Provide the (x, y) coordinate of the cell's center where the given text is located.  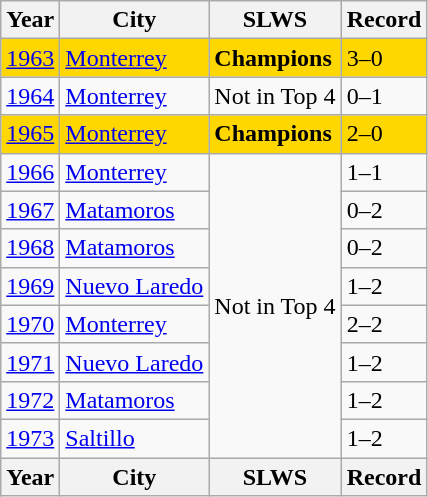
Saltillo (134, 438)
2–0 (384, 134)
1966 (30, 172)
1968 (30, 248)
1973 (30, 438)
1965 (30, 134)
1967 (30, 210)
1972 (30, 400)
1963 (30, 58)
1970 (30, 324)
3–0 (384, 58)
1971 (30, 362)
2–2 (384, 324)
1–1 (384, 172)
1969 (30, 286)
1964 (30, 96)
0–1 (384, 96)
